Capture the cell that displays the provided text and extract its (X, Y) central coordinate. 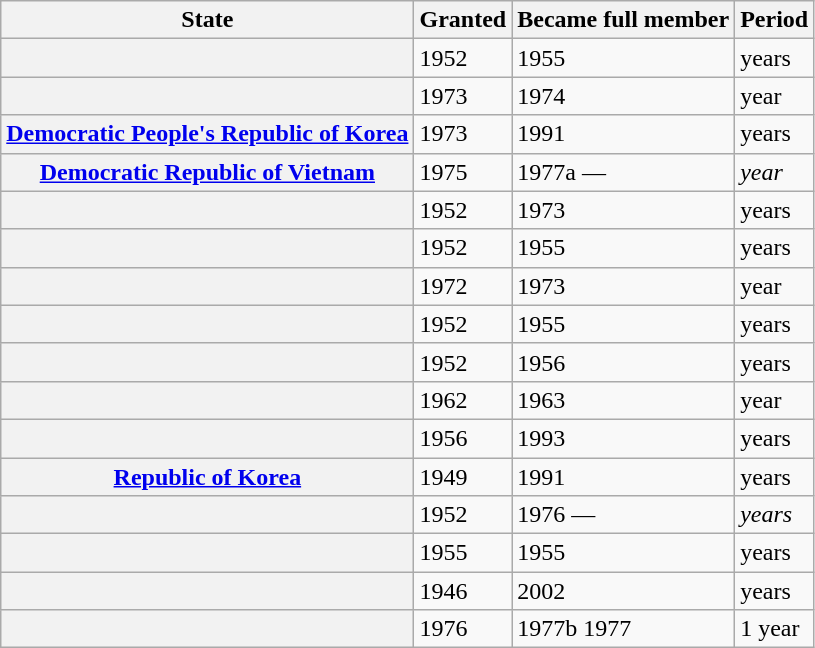
Republic of Korea (208, 477)
2002 (624, 591)
1976 (463, 629)
1963 (624, 400)
1972 (463, 286)
1977a — (624, 172)
Period (774, 20)
1974 (624, 96)
1976 — (624, 515)
1975 (463, 172)
1977b 1977 (624, 629)
Democratic Republic of Vietnam (208, 172)
State (208, 20)
Democratic People's Republic of Korea (208, 134)
Became full member (624, 20)
1949 (463, 477)
1993 (624, 438)
1962 (463, 400)
1 year (774, 629)
Granted (463, 20)
1946 (463, 591)
